Output the [x, y] coordinate of the center of the cell containing the given text.  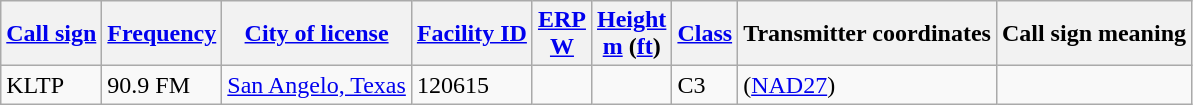
San Angelo, Texas [317, 85]
Transmitter coordinates [868, 34]
(NAD27) [868, 85]
City of license [317, 34]
C3 [705, 85]
120615 [472, 85]
Heightm (ft) [631, 34]
ERPW [562, 34]
Call sign [52, 34]
90.9 FM [162, 85]
Call sign meaning [1094, 34]
Frequency [162, 34]
KLTP [52, 85]
Class [705, 34]
Facility ID [472, 34]
